From the cell containing the given text, extract its center point as [X, Y] coordinate. 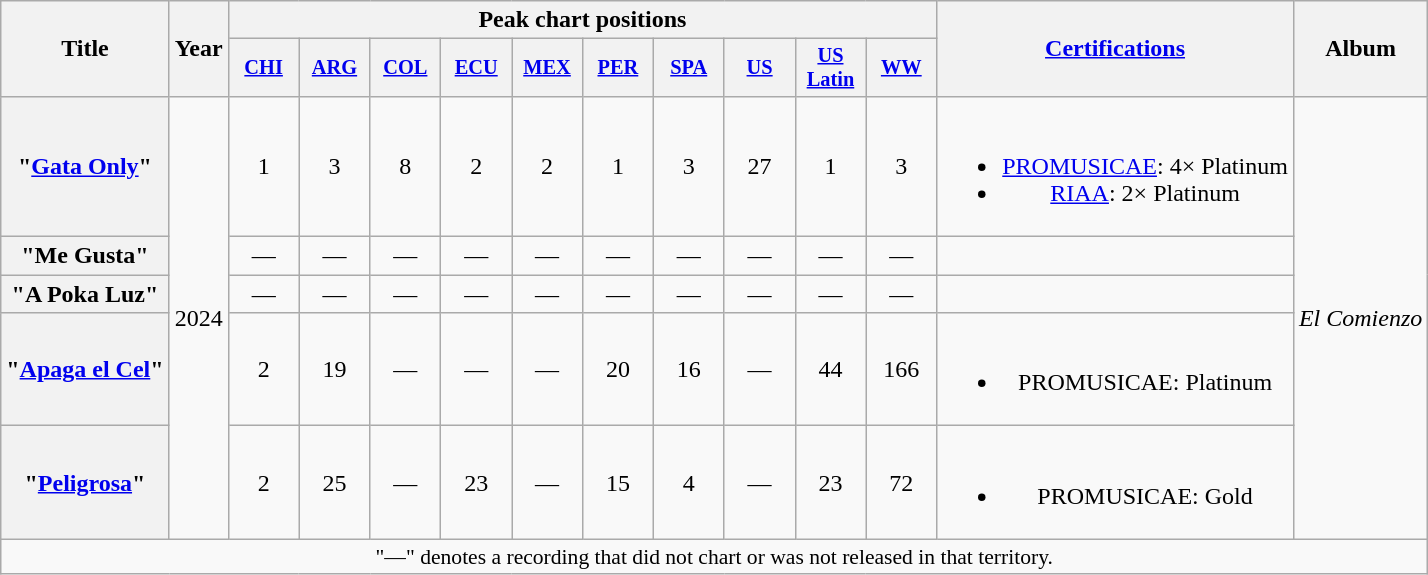
CHI [264, 68]
"Apaga el Cel" [85, 370]
PROMUSICAE: Gold [1116, 482]
"—" denotes a recording that did not chart or was not released in that territory. [714, 557]
"Gata Only" [85, 166]
Album [1360, 49]
ECU [476, 68]
166 [902, 370]
2024 [198, 317]
SPA [688, 68]
COL [406, 68]
27 [760, 166]
4 [688, 482]
WW [902, 68]
15 [618, 482]
72 [902, 482]
20 [618, 370]
8 [406, 166]
"Me Gusta" [85, 256]
El Comienzo [1360, 317]
Year [198, 49]
USLatin [830, 68]
44 [830, 370]
PER [618, 68]
Title [85, 49]
US [760, 68]
PROMUSICAE: Platinum [1116, 370]
19 [334, 370]
"A Poka Luz" [85, 294]
ARG [334, 68]
Certifications [1116, 49]
MEX [548, 68]
25 [334, 482]
"Peligrosa" [85, 482]
16 [688, 370]
Peak chart positions [582, 20]
PROMUSICAE: 4× PlatinumRIAA: 2× Platinum [1116, 166]
